Output the (X, Y) coordinate of the center of the cell containing the given text.  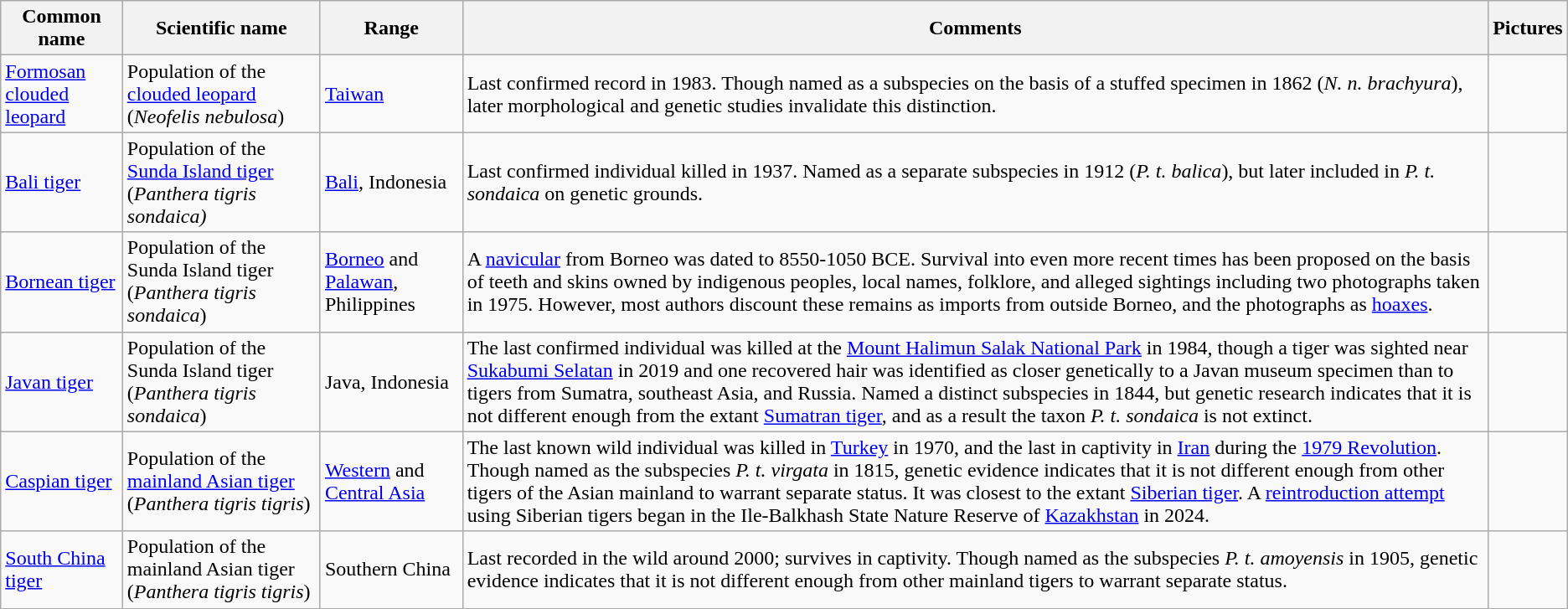
Bali tiger (62, 183)
Range (391, 28)
Caspian tiger (62, 481)
Pictures (1528, 28)
Bali, Indonesia (391, 183)
Scientific name (221, 28)
Southern China (391, 570)
Population of the clouded leopard (Neofelis nebulosa) (221, 94)
Comments (975, 28)
Formosan clouded leopard (62, 94)
Taiwan (391, 94)
Bornean tiger (62, 281)
Javan tiger (62, 382)
Western and Central Asia (391, 481)
Java, Indonesia (391, 382)
South China tiger (62, 570)
Borneo and Palawan, Philippines (391, 281)
Common name (62, 28)
